Find where the given text appears and provide that cell's center as (x, y) coordinate. 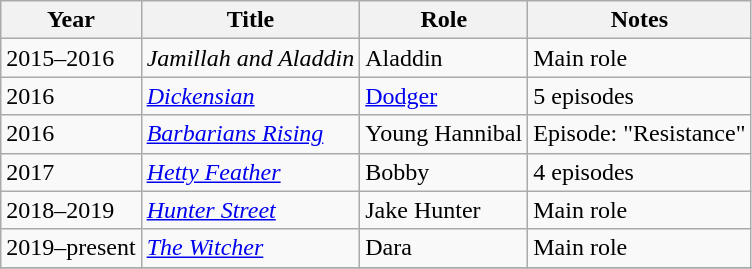
Young Hannibal (444, 134)
Role (444, 20)
The Witcher (250, 248)
Hunter Street (250, 210)
2015–2016 (71, 58)
Barbarians Rising (250, 134)
Jamillah and Aladdin (250, 58)
Jake Hunter (444, 210)
Bobby (444, 172)
Notes (640, 20)
4 episodes (640, 172)
Dickensian (250, 96)
Year (71, 20)
Hetty Feather (250, 172)
2019–present (71, 248)
2017 (71, 172)
Episode: "Resistance" (640, 134)
Dara (444, 248)
Dodger (444, 96)
2018–2019 (71, 210)
5 episodes (640, 96)
Aladdin (444, 58)
Title (250, 20)
